Identify which cell holds the provided text, then report its [X, Y] central coordinate. 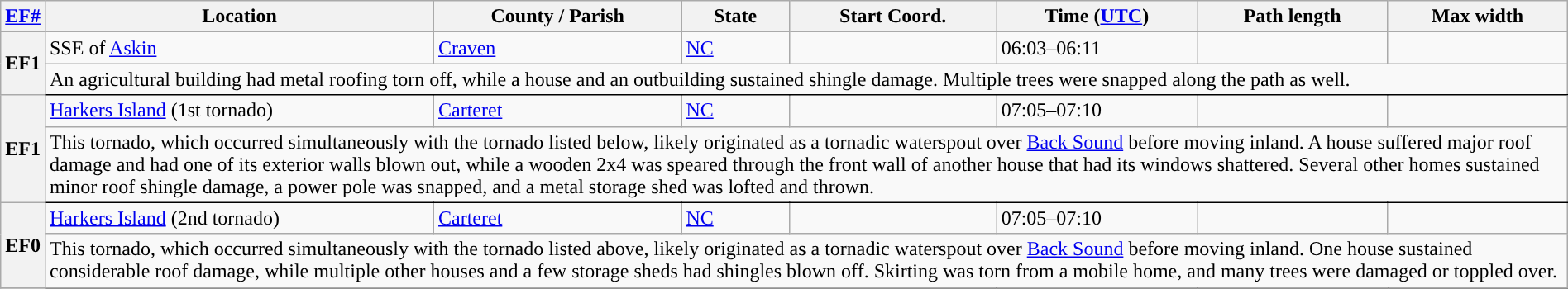
Start Coord. [893, 17]
Path length [1293, 17]
EF0 [23, 244]
State [735, 17]
Location [239, 17]
SSE of Askin [239, 48]
Craven [557, 48]
Time (UTC) [1097, 17]
06:03–06:11 [1097, 48]
Harkers Island (1st tornado) [239, 111]
EF# [23, 17]
County / Parish [557, 17]
Max width [1478, 17]
Harkers Island (2nd tornado) [239, 218]
